Pinpoint the cell where the given text exists, returning its (x, y) midpoint coordinate. 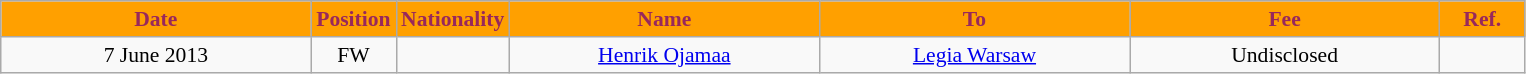
Fee (1285, 19)
Nationality (452, 19)
Date (156, 19)
Position (354, 19)
FW (354, 55)
Name (664, 19)
To (974, 19)
Legia Warsaw (974, 55)
Henrik Ojamaa (664, 55)
Ref. (1482, 19)
7 June 2013 (156, 55)
Undisclosed (1285, 55)
